Identify which cell holds the provided text, then report its (X, Y) central coordinate. 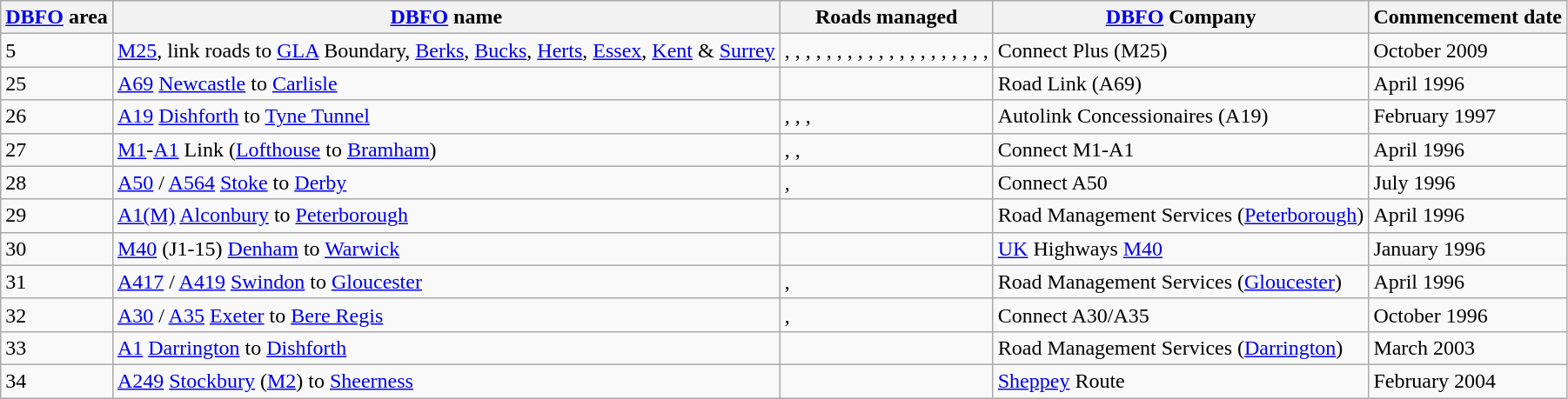
25 (57, 83)
Connect M1-A1 (1181, 150)
, , (886, 150)
A249 Stockbury (M2) to Sheerness (446, 381)
Roads managed (886, 17)
Connect Plus (M25) (1181, 50)
27 (57, 150)
M25, link roads to GLA Boundary, Berks, Bucks, Herts, Essex, Kent & Surrey (446, 50)
A30 / A35 Exeter to Bere Regis (446, 315)
February 1997 (1468, 116)
Road Management Services (Peterborough) (1181, 216)
January 1996 (1468, 249)
A1(M) Alconbury to Peterborough (446, 216)
, , , (886, 116)
March 2003 (1468, 348)
32 (57, 315)
A417 / A419 Swindon to Gloucester (446, 282)
Road Management Services (Darrington) (1181, 348)
October 1996 (1468, 315)
A19 Dishforth to Tyne Tunnel (446, 116)
DBFO Company (1181, 17)
Sheppey Route (1181, 381)
26 (57, 116)
29 (57, 216)
February 2004 (1468, 381)
Connect A30/A35 (1181, 315)
UK Highways M40 (1181, 249)
28 (57, 183)
A1 Darrington to Dishforth (446, 348)
30 (57, 249)
, , , , , , , , , , , , , , , , , , , , (886, 50)
Road Link (A69) (1181, 83)
October 2009 (1468, 50)
A50 / A564 Stoke to Derby (446, 183)
31 (57, 282)
Commencement date (1468, 17)
DBFO area (57, 17)
33 (57, 348)
Road Management Services (Gloucester) (1181, 282)
M40 (J1-15) Denham to Warwick (446, 249)
A69 Newcastle to Carlisle (446, 83)
Connect A50 (1181, 183)
5 (57, 50)
DBFO name (446, 17)
34 (57, 381)
Autolink Concessionaires (A19) (1181, 116)
July 1996 (1468, 183)
M1-A1 Link (Lofthouse to Bramham) (446, 150)
